Return (x, y) of the center of cell containing provided text 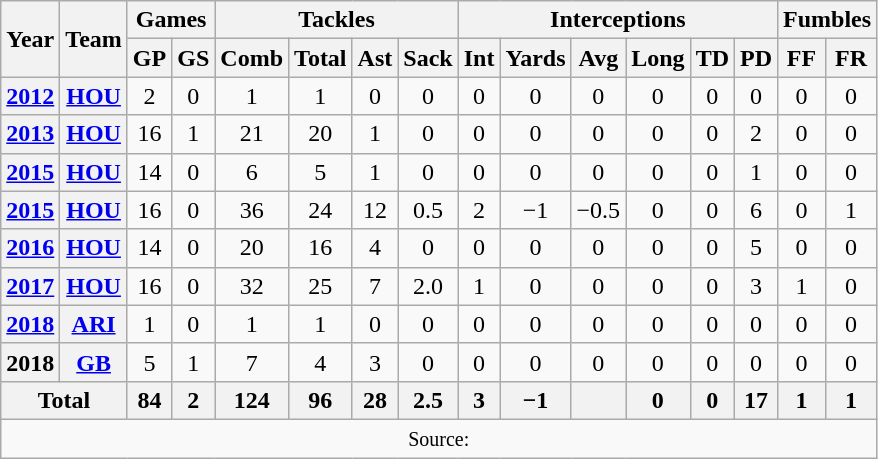
Source: (439, 438)
84 (149, 400)
32 (252, 286)
Games (170, 20)
124 (252, 400)
Int (479, 58)
GS (194, 58)
25 (321, 286)
2013 (30, 134)
12 (375, 210)
Sack (428, 58)
36 (252, 210)
Yards (536, 58)
21 (252, 134)
Team (94, 39)
PD (756, 58)
2017 (30, 286)
24 (321, 210)
Year (30, 39)
2.0 (428, 286)
Avg (598, 58)
Interceptions (618, 20)
GP (149, 58)
ARI (94, 324)
2016 (30, 248)
28 (375, 400)
FF (802, 58)
Fumbles (828, 20)
FR (850, 58)
Ast (375, 58)
TD (712, 58)
Comb (252, 58)
17 (756, 400)
−0.5 (598, 210)
Tackles (336, 20)
96 (321, 400)
GB (94, 362)
Long (658, 58)
0.5 (428, 210)
2.5 (428, 400)
2012 (30, 96)
